Pinpoint the cell where the given text exists, returning its [X, Y] midpoint coordinate. 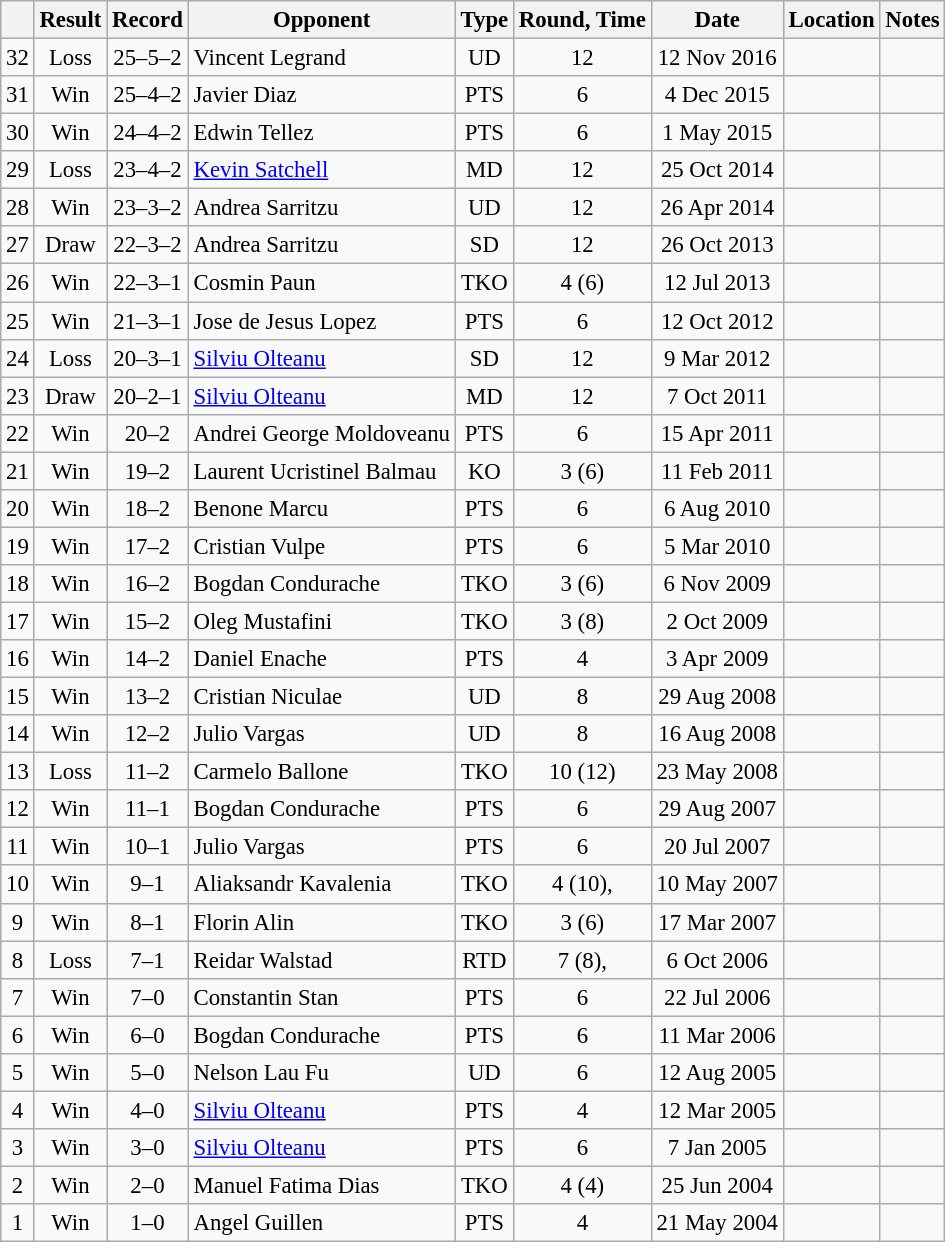
14 [18, 734]
15 Apr 2011 [717, 433]
20–3–1 [148, 358]
Cristian Niculae [322, 697]
20 [18, 509]
23–3–2 [148, 208]
Opponent [322, 20]
Constantin Stan [322, 997]
14–2 [148, 659]
26 [18, 283]
6 Oct 2006 [717, 960]
5–0 [148, 1073]
Location [832, 20]
4 (6) [583, 283]
29 Aug 2007 [717, 809]
23 May 2008 [717, 772]
20–2 [148, 433]
16 Aug 2008 [717, 734]
23–4–2 [148, 170]
7–1 [148, 960]
22–3–1 [148, 283]
24 [18, 358]
4 Dec 2015 [717, 95]
7 Oct 2011 [717, 396]
2 [18, 1185]
22–3–2 [148, 245]
5 Mar 2010 [717, 546]
21 [18, 471]
32 [18, 58]
17 Mar 2007 [717, 922]
Reidar Walstad [322, 960]
10 (12) [583, 772]
6–0 [148, 1035]
10 [18, 885]
Daniel Enache [322, 659]
29 [18, 170]
3 (8) [583, 621]
17 [18, 621]
7–0 [148, 997]
29 Aug 2008 [717, 697]
3–0 [148, 1148]
22 [18, 433]
13–2 [148, 697]
22 Jul 2006 [717, 997]
26 Apr 2014 [717, 208]
5 [18, 1073]
6 Aug 2010 [717, 509]
Kevin Satchell [322, 170]
19 [18, 546]
19–2 [148, 471]
27 [18, 245]
2 Oct 2009 [717, 621]
Andrei George Moldoveanu [322, 433]
Edwin Tellez [322, 133]
3 Apr 2009 [717, 659]
13 [18, 772]
2–0 [148, 1185]
Cosmin Paun [322, 283]
17–2 [148, 546]
Type [484, 20]
4 (10), [583, 885]
11 [18, 847]
30 [18, 133]
12 Mar 2005 [717, 1110]
Florin Alin [322, 922]
11 Mar 2006 [717, 1035]
9 [18, 922]
21 May 2004 [717, 1223]
Date [717, 20]
25 [18, 321]
1 May 2015 [717, 133]
KO [484, 471]
Laurent Ucristinel Balmau [322, 471]
25 Oct 2014 [717, 170]
Carmelo Ballone [322, 772]
Oleg Mustafini [322, 621]
12 Aug 2005 [717, 1073]
23 [18, 396]
Manuel Fatima Dias [322, 1185]
15–2 [148, 621]
12–2 [148, 734]
9 Mar 2012 [717, 358]
Angel Guillen [322, 1223]
RTD [484, 960]
20 Jul 2007 [717, 847]
Nelson Lau Fu [322, 1073]
4–0 [148, 1110]
21–3–1 [148, 321]
Result [70, 20]
25 Jun 2004 [717, 1185]
Notes [912, 20]
Cristian Vulpe [322, 546]
Vincent Legrand [322, 58]
26 Oct 2013 [717, 245]
Round, Time [583, 20]
9–1 [148, 885]
20–2–1 [148, 396]
24–4–2 [148, 133]
Jose de Jesus Lopez [322, 321]
31 [18, 95]
18 [18, 584]
7 [18, 997]
Aliaksandr Kavalenia [322, 885]
6 Nov 2009 [717, 584]
12 Nov 2016 [717, 58]
16 [18, 659]
25–4–2 [148, 95]
7 (8), [583, 960]
8–1 [148, 922]
12 Oct 2012 [717, 321]
25–5–2 [148, 58]
11 Feb 2011 [717, 471]
12 Jul 2013 [717, 283]
18–2 [148, 509]
Benone Marcu [322, 509]
7 Jan 2005 [717, 1148]
1–0 [148, 1223]
11–1 [148, 809]
10 May 2007 [717, 885]
28 [18, 208]
15 [18, 697]
10–1 [148, 847]
Javier Diaz [322, 95]
3 [18, 1148]
11–2 [148, 772]
16–2 [148, 584]
Record [148, 20]
4 (4) [583, 1185]
1 [18, 1223]
